Determine the (X, Y) coordinate at the center of the cell enclosing the given text.  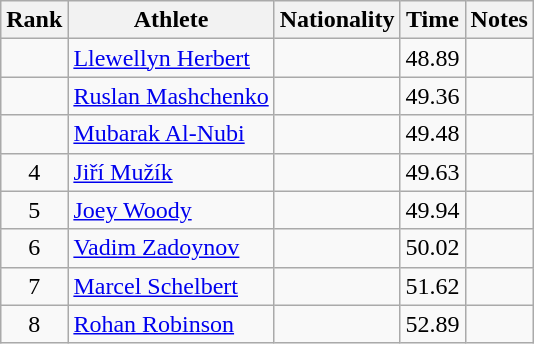
Ruslan Mashchenko (171, 96)
8 (34, 324)
48.89 (432, 58)
Rohan Robinson (171, 324)
49.36 (432, 96)
Jiří Mužík (171, 172)
Notes (499, 20)
Nationality (337, 20)
Rank (34, 20)
49.94 (432, 210)
49.48 (432, 134)
Vadim Zadoynov (171, 248)
Marcel Schelbert (171, 286)
50.02 (432, 248)
Time (432, 20)
Athlete (171, 20)
5 (34, 210)
6 (34, 248)
Joey Woody (171, 210)
Llewellyn Herbert (171, 58)
49.63 (432, 172)
Mubarak Al-Nubi (171, 134)
52.89 (432, 324)
51.62 (432, 286)
7 (34, 286)
4 (34, 172)
